Detect which cell encompasses the target text, then output its [x, y] center coordinate. 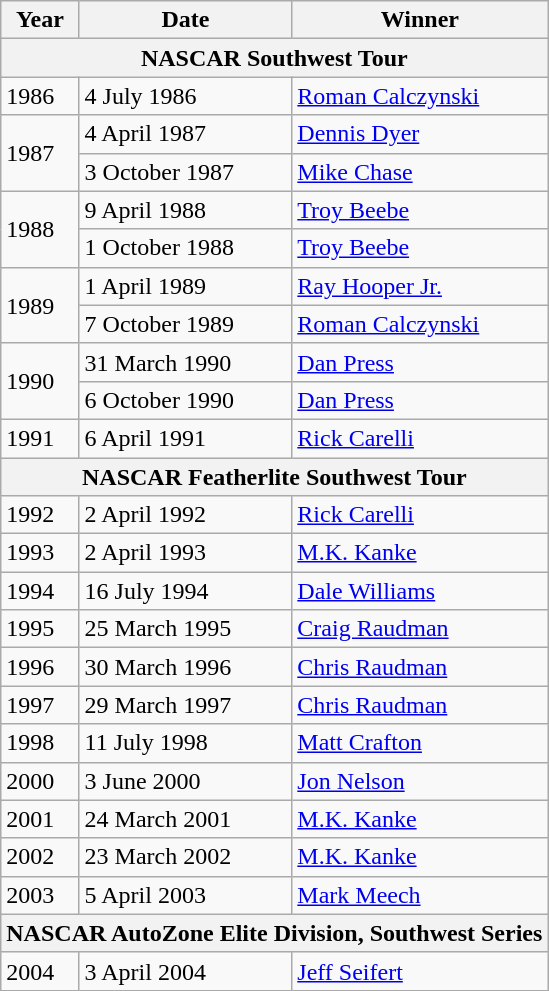
7 October 1989 [186, 324]
23 March 2002 [186, 857]
24 March 2001 [186, 819]
Winner [420, 20]
1989 [40, 305]
2 April 1992 [186, 515]
4 July 1986 [186, 96]
3 April 2004 [186, 971]
Jeff Seifert [420, 971]
1998 [40, 743]
1997 [40, 705]
2001 [40, 819]
2002 [40, 857]
1991 [40, 438]
1986 [40, 96]
2003 [40, 895]
31 March 1990 [186, 362]
Jon Nelson [420, 781]
4 April 1987 [186, 134]
1993 [40, 553]
1992 [40, 515]
Mark Meech [420, 895]
29 March 1997 [186, 705]
1 October 1988 [186, 248]
Matt Crafton [420, 743]
Dennis Dyer [420, 134]
1994 [40, 591]
2000 [40, 781]
25 March 1995 [186, 629]
5 April 2003 [186, 895]
Date [186, 20]
Year [40, 20]
11 July 1998 [186, 743]
30 March 1996 [186, 667]
1995 [40, 629]
1990 [40, 381]
3 October 1987 [186, 172]
Dale Williams [420, 591]
3 June 2000 [186, 781]
16 July 1994 [186, 591]
1 April 1989 [186, 286]
NASCAR Southwest Tour [274, 58]
1996 [40, 667]
6 April 1991 [186, 438]
Ray Hooper Jr. [420, 286]
NASCAR Featherlite Southwest Tour [274, 477]
6 October 1990 [186, 400]
1988 [40, 229]
Craig Raudman [420, 629]
NASCAR AutoZone Elite Division, Southwest Series [274, 933]
9 April 1988 [186, 210]
1987 [40, 153]
2004 [40, 971]
2 April 1993 [186, 553]
Mike Chase [420, 172]
